For the text-containing cell, return its midpoint in (X, Y) coordinate format. 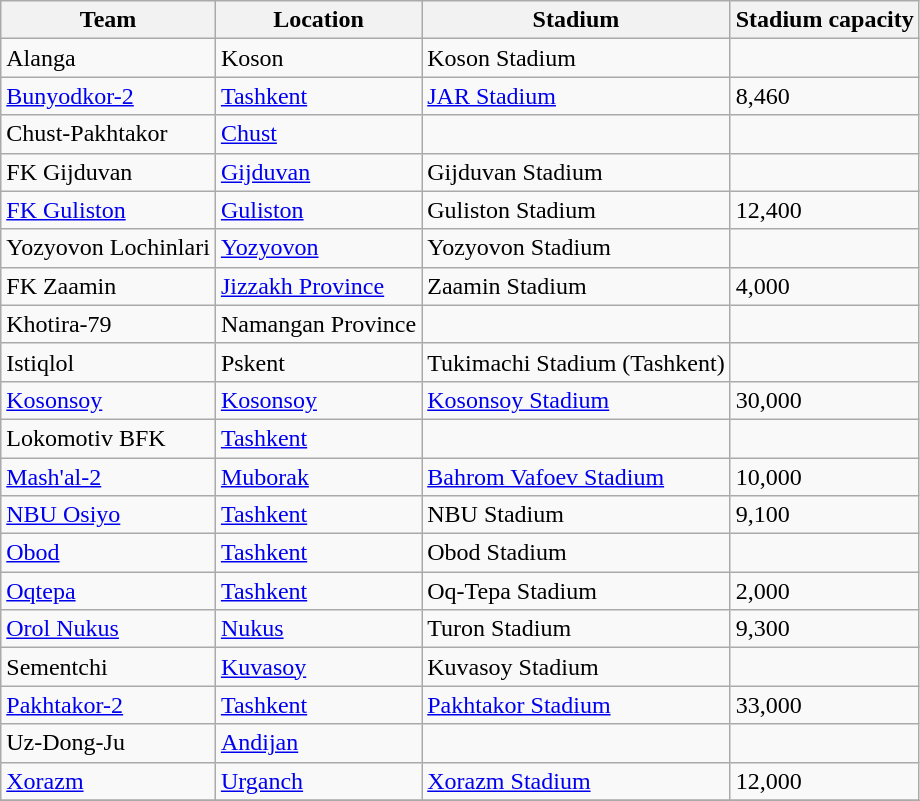
Koson Stadium (576, 58)
33,000 (824, 705)
Andijan (318, 743)
Uz-Dong-Ju (108, 743)
Orol Nukus (108, 629)
Muborak (318, 477)
Obod (108, 553)
Lokomotiv BFK (108, 438)
8,460 (824, 96)
9,100 (824, 515)
Kosonsoy Stadium (576, 400)
4,000 (824, 286)
Yozyovon Stadium (576, 248)
12,400 (824, 210)
30,000 (824, 400)
9,300 (824, 629)
Chust (318, 134)
2,000 (824, 591)
Gijduvan (318, 172)
Guliston (318, 210)
Oqtepa (108, 591)
Xorazm Stadium (576, 781)
Pakhtakor Stadium (576, 705)
Stadium capacity (824, 20)
JAR Stadium (576, 96)
12,000 (824, 781)
Sementchi (108, 667)
10,000 (824, 477)
Khotira-79 (108, 324)
Gijduvan Stadium (576, 172)
Team (108, 20)
FK Zaamin (108, 286)
NBU Osiyo (108, 515)
Turon Stadium (576, 629)
Namangan Province (318, 324)
Tukimachi Stadium (Tashkent) (576, 362)
Pakhtakor-2 (108, 705)
Zaamin Stadium (576, 286)
Oq-Tepa Stadium (576, 591)
Mash'al-2 (108, 477)
Chust-Pakhtakor (108, 134)
Bahrom Vafoev Stadium (576, 477)
Yozyovon (318, 248)
NBU Stadium (576, 515)
Xorazm (108, 781)
FK Guliston (108, 210)
Stadium (576, 20)
Alanga (108, 58)
Istiqlol (108, 362)
Urganch (318, 781)
Bunyodkor-2 (108, 96)
Nukus (318, 629)
Kuvasoy (318, 667)
Kuvasoy Stadium (576, 667)
Pskent (318, 362)
FK Gijduvan (108, 172)
Guliston Stadium (576, 210)
Yozyovon Lochinlari (108, 248)
Obod Stadium (576, 553)
Koson (318, 58)
Jizzakh Province (318, 286)
Location (318, 20)
